Extract the [x, y] coordinate from the center of the cell holding the provided text.  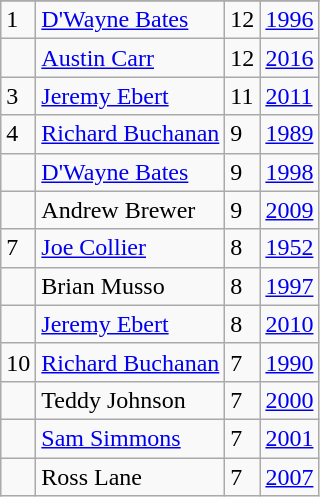
3 [18, 96]
1952 [290, 248]
Andrew Brewer [130, 210]
2001 [290, 438]
10 [18, 362]
Sam Simmons [130, 438]
2011 [290, 96]
1989 [290, 134]
1998 [290, 172]
Joe Collier [130, 248]
2010 [290, 324]
Teddy Johnson [130, 400]
2016 [290, 58]
Austin Carr [130, 58]
2009 [290, 210]
1 [18, 20]
Ross Lane [130, 477]
2007 [290, 477]
4 [18, 134]
1990 [290, 362]
1996 [290, 20]
1997 [290, 286]
11 [242, 96]
Brian Musso [130, 286]
2000 [290, 400]
